Detect which cell encompasses the target text, then output its [X, Y] center coordinate. 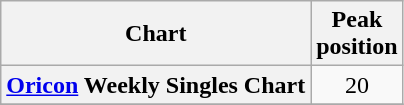
Oricon Weekly Singles Chart [156, 85]
20 [357, 85]
Chart [156, 34]
Peakposition [357, 34]
